Return the (X, Y) coordinate for the center point of the cell that contains the specified text.  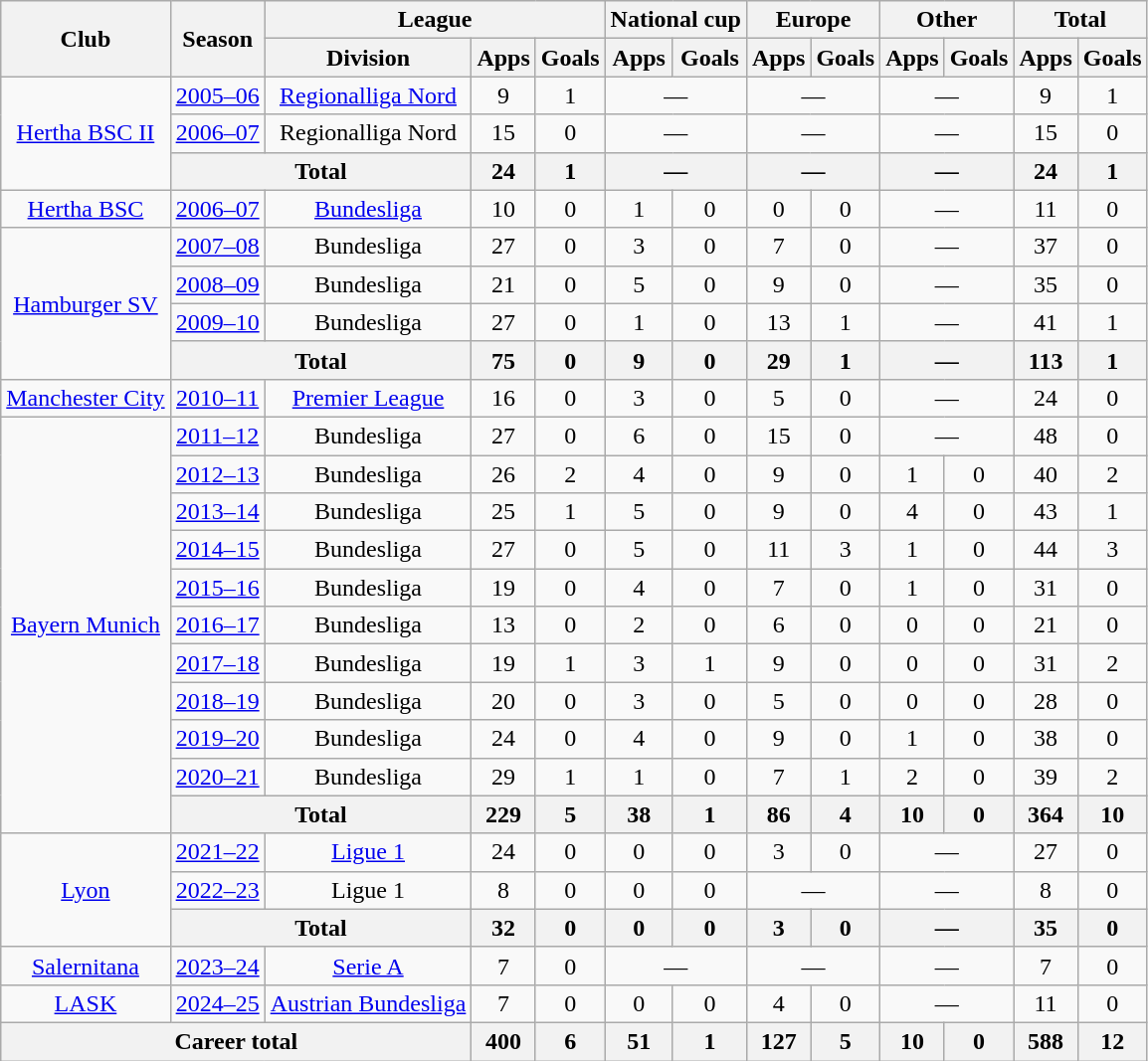
2021–22 (217, 852)
2015–16 (217, 588)
2011–12 (217, 436)
2019–20 (217, 739)
20 (503, 701)
44 (1046, 550)
Europe (813, 20)
127 (778, 1041)
Serie A (368, 966)
25 (503, 512)
2014–15 (217, 550)
2020–21 (217, 777)
2007–08 (217, 247)
Austrian Bundesliga (368, 1003)
2013–14 (217, 512)
16 (503, 398)
12 (1112, 1041)
Hamburger SV (86, 303)
Hertha BSC (86, 209)
Bayern Munich (86, 624)
41 (1046, 322)
26 (503, 474)
2017–18 (217, 663)
48 (1046, 436)
2023–24 (217, 966)
Hertha BSC II (86, 133)
Season (217, 39)
43 (1046, 512)
LASK (86, 1003)
Other (947, 20)
37 (1046, 247)
Club (86, 39)
Salernitana (86, 966)
2016–17 (217, 625)
Division (368, 58)
2012–13 (217, 474)
2009–10 (217, 322)
Career total (237, 1041)
86 (778, 814)
Premier League (368, 398)
113 (1046, 360)
364 (1046, 814)
400 (503, 1041)
51 (639, 1041)
Manchester City (86, 398)
2010–11 (217, 398)
75 (503, 360)
588 (1046, 1041)
32 (503, 928)
2018–19 (217, 701)
2008–09 (217, 284)
2022–23 (217, 890)
National cup (675, 20)
2024–25 (217, 1003)
2005–06 (217, 95)
229 (503, 814)
League (435, 20)
39 (1046, 777)
28 (1046, 701)
40 (1046, 474)
Lyon (86, 890)
